Search for the cell housing the specified text and yield its [X, Y] center coordinate. 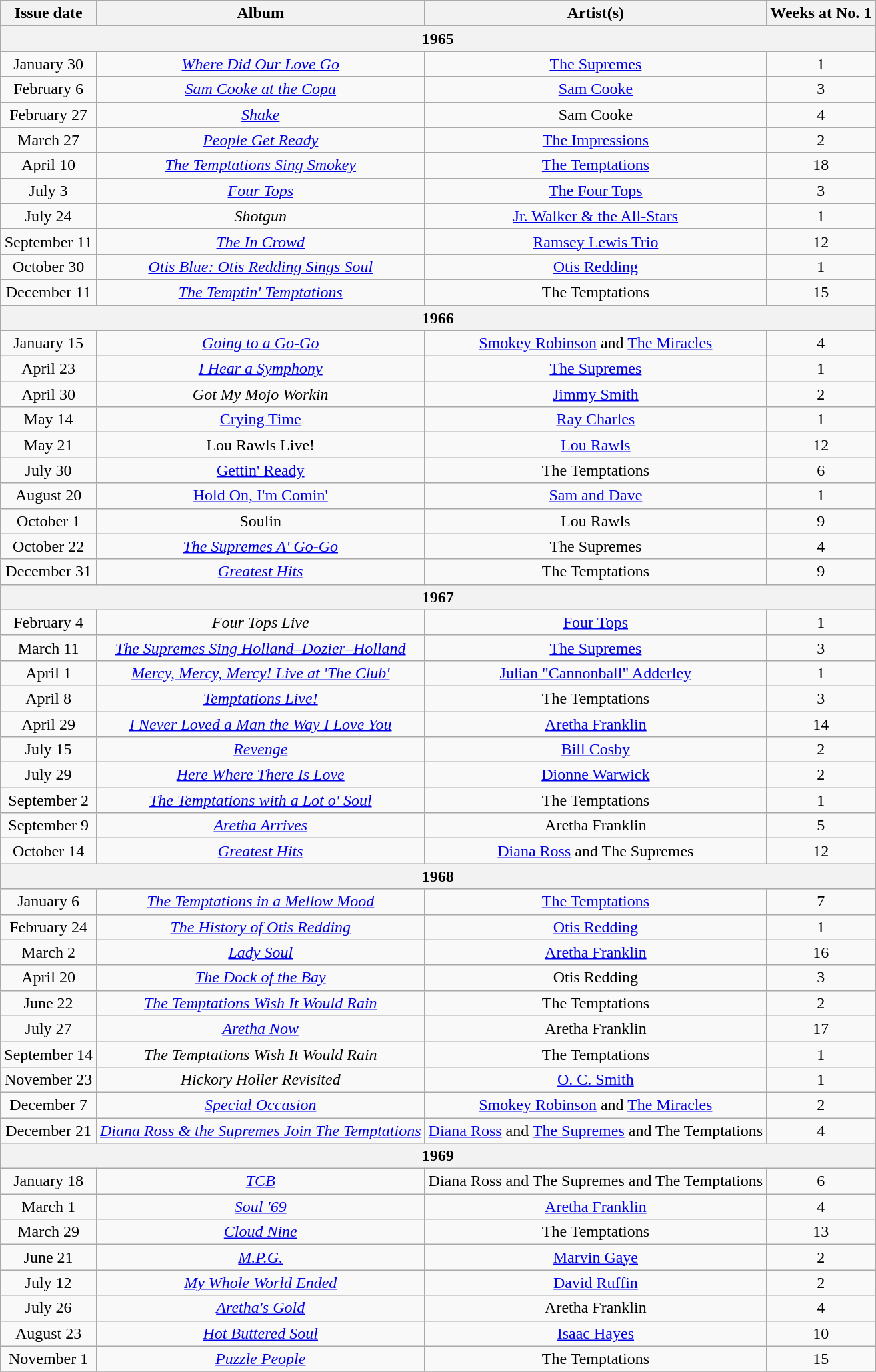
September 11 [49, 241]
1968 [438, 876]
June 22 [49, 1003]
Ramsey Lewis Trio [596, 241]
July 15 [49, 750]
13 [821, 1232]
Got My Mojo Workin [260, 394]
January 18 [49, 1181]
July 3 [49, 191]
Soulin [260, 521]
David Ruffin [596, 1283]
March 11 [49, 648]
February 4 [49, 622]
10 [821, 1333]
The Supremes A' Go-Go [260, 546]
The Supremes Sing Holland–Dozier–Holland [260, 648]
Soul '69 [260, 1207]
Aretha's Gold [260, 1308]
October 22 [49, 546]
Julian "Cannonball" Adderley [596, 673]
The Impressions [596, 140]
Sam and Dave [596, 496]
March 1 [49, 1207]
November 23 [49, 1079]
Jimmy Smith [596, 394]
TCB [260, 1181]
Four Tops Live [260, 622]
Album [260, 13]
Here Where There Is Love [260, 775]
Diana Ross and The Supremes [596, 851]
December 21 [49, 1131]
1967 [438, 597]
Gettin' Ready [260, 470]
July 12 [49, 1283]
September 14 [49, 1054]
The Dock of the Bay [260, 978]
Shake [260, 115]
Lou Rawls Live! [260, 445]
I Never Loved a Man the Way I Love You [260, 724]
October 30 [49, 267]
O. C. Smith [596, 1079]
January 6 [49, 902]
February 6 [49, 89]
Aretha Now [260, 1028]
June 21 [49, 1257]
Issue date [49, 13]
Bill Cosby [596, 750]
Marvin Gaye [596, 1257]
December 11 [49, 292]
April 1 [49, 673]
October 1 [49, 521]
July 26 [49, 1308]
People Get Ready [260, 140]
Mercy, Mercy, Mercy! Live at 'The Club' [260, 673]
April 23 [49, 369]
The History of Otis Redding [260, 927]
April 29 [49, 724]
5 [821, 826]
Weeks at No. 1 [821, 13]
Isaac Hayes [596, 1333]
16 [821, 952]
August 23 [49, 1333]
The Four Tops [596, 191]
My Whole World Ended [260, 1283]
February 24 [49, 927]
Jr. Walker & the All-Stars [596, 216]
April 30 [49, 394]
Shotgun [260, 216]
December 7 [49, 1105]
May 14 [49, 420]
April 10 [49, 165]
Revenge [260, 750]
Cloud Nine [260, 1232]
May 21 [49, 445]
1969 [438, 1156]
7 [821, 902]
I Hear a Symphony [260, 369]
Artist(s) [596, 13]
April 20 [49, 978]
March 29 [49, 1232]
July 30 [49, 470]
July 24 [49, 216]
Aretha Arrives [260, 826]
The Temptations with a Lot o' Soul [260, 800]
October 14 [49, 851]
1965 [438, 39]
Hold On, I'm Comin' [260, 496]
Puzzle People [260, 1359]
The Temptin' Temptations [260, 292]
Dionne Warwick [596, 775]
Hot Buttered Soul [260, 1333]
December 31 [49, 572]
April 8 [49, 698]
1966 [438, 318]
September 9 [49, 826]
Ray Charles [596, 420]
Otis Blue: Otis Redding Sings Soul [260, 267]
14 [821, 724]
August 20 [49, 496]
M.P.G. [260, 1257]
January 15 [49, 344]
Hickory Holler Revisited [260, 1079]
17 [821, 1028]
Where Did Our Love Go [260, 64]
March 27 [49, 140]
Special Occasion [260, 1105]
September 2 [49, 800]
Sam Cooke at the Copa [260, 89]
Crying Time [260, 420]
March 2 [49, 952]
January 30 [49, 64]
The Temptations Sing Smokey [260, 165]
July 27 [49, 1028]
February 27 [49, 115]
The Temptations in a Mellow Mood [260, 902]
18 [821, 165]
Diana Ross & the Supremes Join The Temptations [260, 1131]
July 29 [49, 775]
Going to a Go-Go [260, 344]
November 1 [49, 1359]
The In Crowd [260, 241]
Temptations Live! [260, 698]
Lady Soul [260, 952]
